Locate the cell with the specified text and output its (x, y) center coordinate. 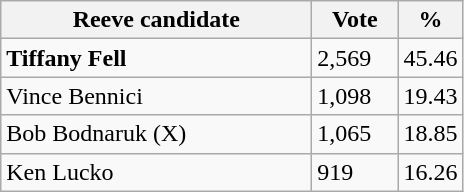
Tiffany Fell (156, 58)
1,065 (355, 134)
45.46 (430, 58)
1,098 (355, 96)
% (430, 20)
919 (355, 172)
2,569 (355, 58)
16.26 (430, 172)
Bob Bodnaruk (X) (156, 134)
Reeve candidate (156, 20)
18.85 (430, 134)
Vince Bennici (156, 96)
Vote (355, 20)
19.43 (430, 96)
Ken Lucko (156, 172)
